For the text-containing cell, return its midpoint in [X, Y] coordinate format. 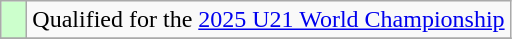
Qualified for the 2025 U21 World Championship [268, 20]
